Scan for the cell matching the given text and deliver its [x, y] coordinate at center. 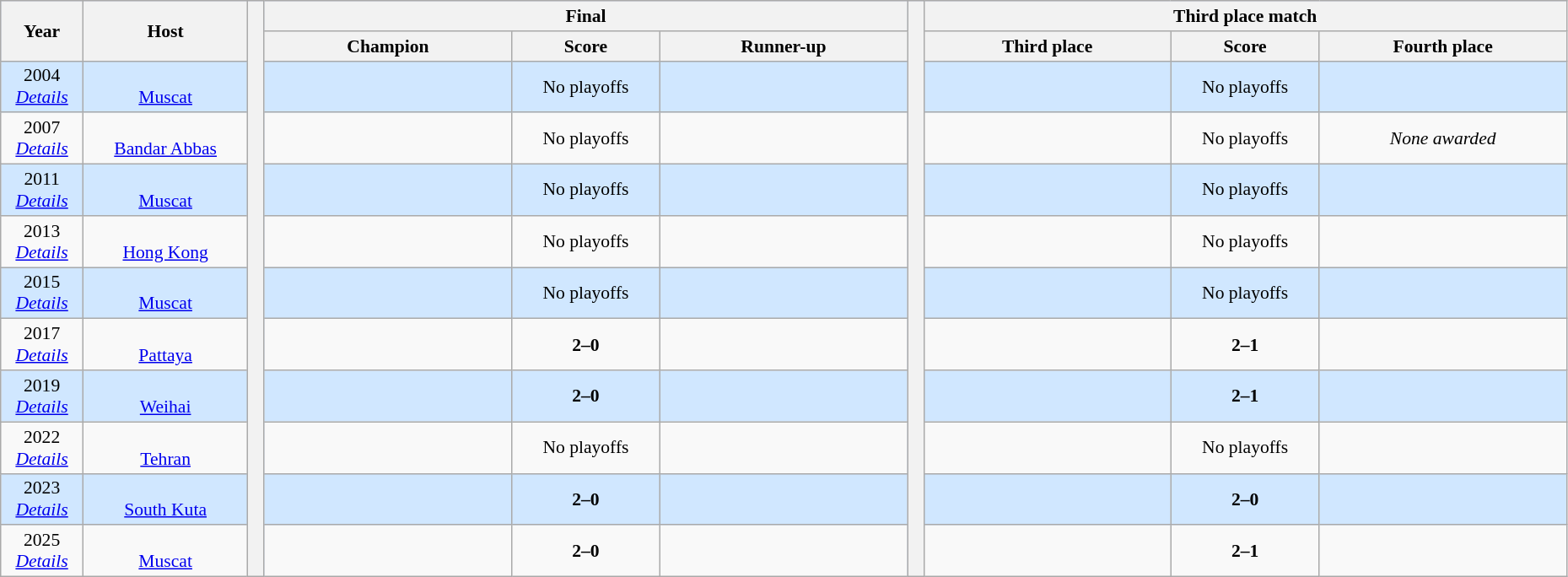
2011Details [42, 191]
Champion [388, 46]
Year [42, 30]
Bandar Abbas [165, 138]
Weihai [165, 396]
Runner-up [783, 46]
2023Details [42, 499]
Hong Kong [165, 241]
Fourth place [1442, 46]
Pattaya [165, 344]
South Kuta [165, 499]
Tehran [165, 447]
2013Details [42, 241]
2007Details [42, 138]
2022Details [42, 447]
Third place match [1245, 16]
2017Details [42, 344]
2019Details [42, 396]
Final [585, 16]
Host [165, 30]
Third place [1048, 46]
2004Details [42, 86]
None awarded [1442, 138]
2025Details [42, 552]
2015Details [42, 294]
